Extract the (x, y) coordinate from the center of the cell holding the provided text.  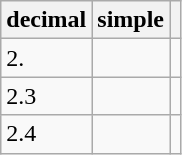
2.3 (46, 96)
2.4 (46, 134)
simple (131, 20)
2. (46, 58)
decimal (46, 20)
